Search for the cell housing the specified text and yield its [x, y] center coordinate. 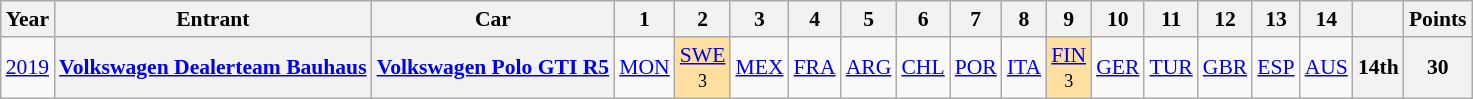
3 [759, 19]
ARG [869, 68]
9 [1068, 19]
POR [976, 68]
ESP [1276, 68]
5 [869, 19]
1 [644, 19]
Volkswagen Polo GTI R5 [494, 68]
CHL [922, 68]
12 [1226, 19]
13 [1276, 19]
14th [1378, 68]
14 [1326, 19]
AUS [1326, 68]
2 [703, 19]
MEX [759, 68]
4 [815, 19]
SWE3 [703, 68]
FIN3 [1068, 68]
Points [1438, 19]
7 [976, 19]
10 [1118, 19]
ITA [1024, 68]
30 [1438, 68]
GBR [1226, 68]
GER [1118, 68]
FRA [815, 68]
TUR [1170, 68]
6 [922, 19]
MON [644, 68]
8 [1024, 19]
Entrant [213, 19]
Year [28, 19]
Car [494, 19]
Volkswagen Dealerteam Bauhaus [213, 68]
11 [1170, 19]
2019 [28, 68]
